Detect which cell encompasses the target text, then output its (x, y) center coordinate. 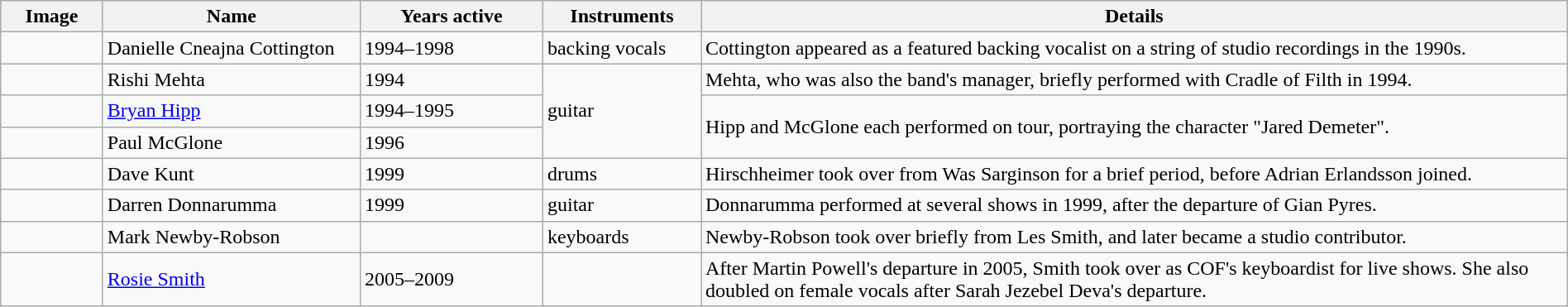
Details (1135, 17)
Paul McGlone (232, 142)
Mark Newby-Robson (232, 237)
1996 (452, 142)
keyboards (622, 237)
1994 (452, 79)
Dave Kunt (232, 174)
Bryan Hipp (232, 111)
Donnarumma performed at several shows in 1999, after the departure of Gian Pyres. (1135, 205)
1994–1995 (452, 111)
Instruments (622, 17)
backing vocals (622, 48)
Rosie Smith (232, 280)
Image (52, 17)
1994–1998 (452, 48)
Hirschheimer took over from Was Sarginson for a brief period, before Adrian Erlandsson joined. (1135, 174)
Danielle Cneajna Cottington (232, 48)
Name (232, 17)
Mehta, who was also the band's manager, briefly performed with Cradle of Filth in 1994. (1135, 79)
drums (622, 174)
Rishi Mehta (232, 79)
Years active (452, 17)
Newby-Robson took over briefly from Les Smith, and later became a studio contributor. (1135, 237)
Cottington appeared as a featured backing vocalist on a string of studio recordings in the 1990s. (1135, 48)
2005–2009 (452, 280)
Hipp and McGlone each performed on tour, portraying the character "Jared Demeter". (1135, 127)
Darren Donnarumma (232, 205)
